Return [X, Y] of the center of cell containing provided text 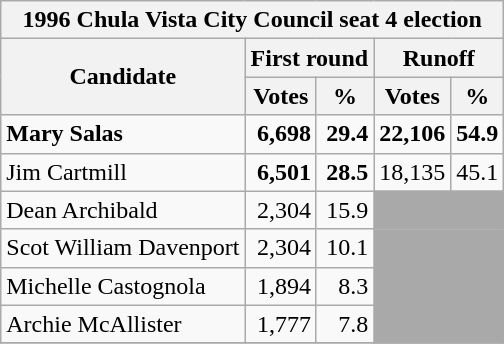
54.9 [478, 134]
Dean Archibald [123, 210]
45.1 [478, 172]
1,894 [280, 286]
6,501 [280, 172]
1996 Chula Vista City Council seat 4 election [252, 20]
Archie McAllister [123, 324]
18,135 [412, 172]
8.3 [344, 286]
Jim Cartmill [123, 172]
Candidate [123, 77]
Scot William Davenport [123, 248]
Michelle Castognola [123, 286]
28.5 [344, 172]
Runoff [439, 58]
Mary Salas [123, 134]
1,777 [280, 324]
10.1 [344, 248]
22,106 [412, 134]
First round [310, 58]
29.4 [344, 134]
15.9 [344, 210]
6,698 [280, 134]
7.8 [344, 324]
